Return the [x, y] coordinate for the center point of the cell that contains the specified text.  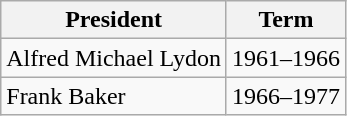
President [114, 20]
1966–1977 [286, 96]
Alfred Michael Lydon [114, 58]
Frank Baker [114, 96]
Term [286, 20]
1961–1966 [286, 58]
